Provide the (X, Y) coordinate of the cell's center where the given text is located.  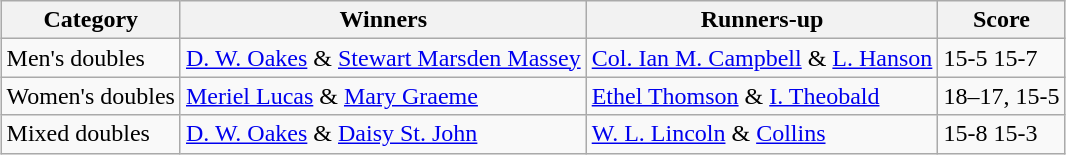
W. L. Lincoln & Collins (762, 134)
Men's doubles (90, 58)
Col. Ian M. Campbell & L. Hanson (762, 58)
15-5 15-7 (1002, 58)
Mixed doubles (90, 134)
Women's doubles (90, 96)
Ethel Thomson & I. Theobald (762, 96)
Meriel Lucas & Mary Graeme (383, 96)
D. W. Oakes & Daisy St. John (383, 134)
D. W. Oakes & Stewart Marsden Massey (383, 58)
18–17, 15-5 (1002, 96)
Category (90, 20)
Winners (383, 20)
Score (1002, 20)
Runners-up (762, 20)
15-8 15-3 (1002, 134)
